Pinpoint the cell where the given text exists, returning its [X, Y] midpoint coordinate. 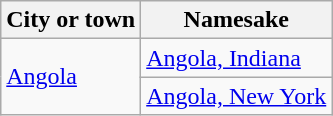
City or town [71, 20]
Angola [71, 77]
Angola, Indiana [236, 58]
Angola, New York [236, 96]
Namesake [236, 20]
